From the cell containing the given text, extract its center point as [X, Y] coordinate. 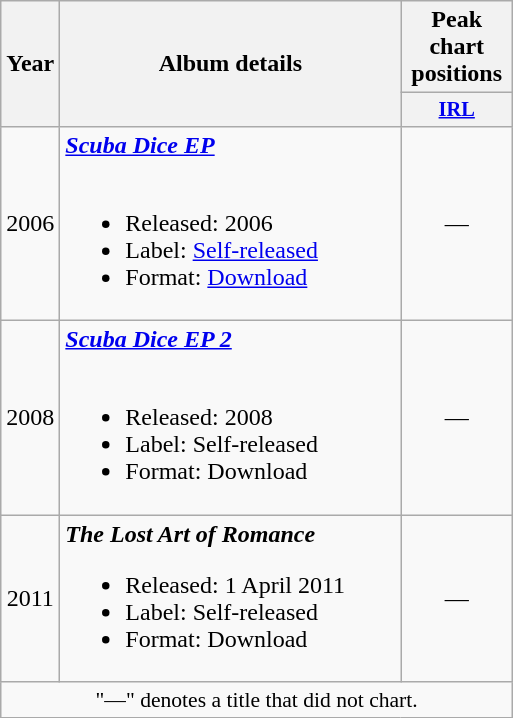
Scuba Dice EP Released: 2006Label: Self-releasedFormat: Download [230, 223]
Album details [230, 64]
Peak chart positions [457, 47]
2011 [30, 598]
2006 [30, 223]
Year [30, 64]
"—" denotes a title that did not chart. [257, 700]
IRL [457, 110]
2008 [30, 418]
Scuba Dice EP 2 Released: 2008Label: Self-releasedFormat: Download [230, 418]
The Lost Art of RomanceReleased: 1 April 2011Label: Self-releasedFormat: Download [230, 598]
